Provide the (X, Y) coordinate of the cell's center where the given text is located.  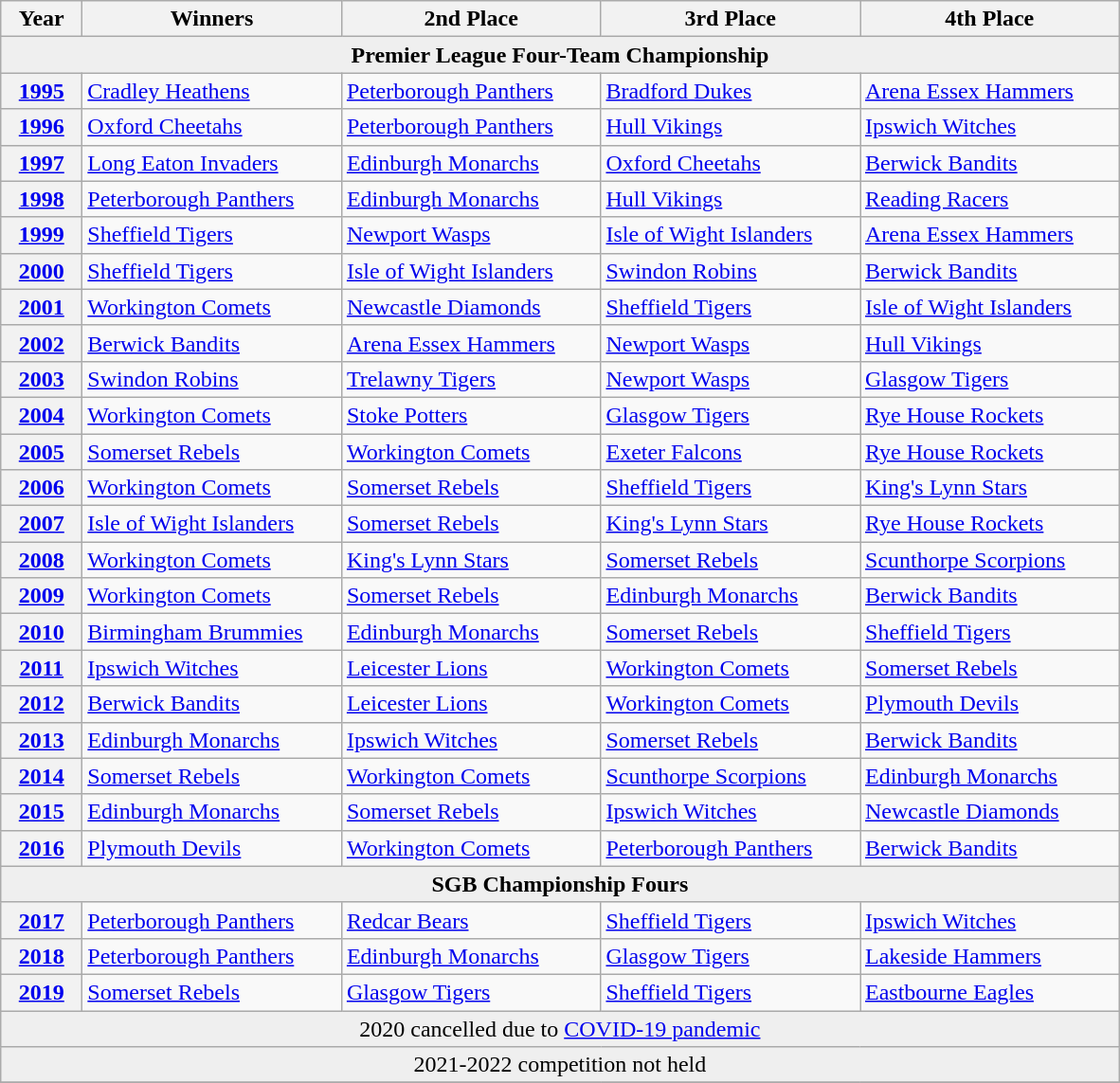
3rd Place (731, 19)
2011 (42, 668)
2010 (42, 632)
Birmingham Brummies (212, 632)
Year (42, 19)
2009 (42, 596)
Reading Racers (990, 199)
1999 (42, 235)
Trelawny Tigers (471, 379)
Redcar Bears (471, 920)
SGB Championship Fours (560, 884)
Cradley Heathens (212, 91)
1995 (42, 91)
2001 (42, 307)
Winners (212, 19)
2005 (42, 452)
2021-2022 competition not held (560, 1065)
2014 (42, 776)
1996 (42, 127)
Bradford Dukes (731, 91)
2004 (42, 415)
2013 (42, 740)
2000 (42, 271)
Lakeside Hammers (990, 956)
2012 (42, 704)
2018 (42, 956)
2017 (42, 920)
4th Place (990, 19)
2016 (42, 848)
Premier League Four-Team Championship (560, 55)
2nd Place (471, 19)
Eastbourne Eagles (990, 992)
2015 (42, 812)
2019 (42, 992)
2003 (42, 379)
2020 cancelled due to COVID-19 pandemic (560, 1028)
Exeter Falcons (731, 452)
1998 (42, 199)
Long Eaton Invaders (212, 163)
2008 (42, 560)
Stoke Potters (471, 415)
2007 (42, 524)
2006 (42, 488)
1997 (42, 163)
2002 (42, 343)
